Pinpoint the cell where the given text exists, returning its (x, y) midpoint coordinate. 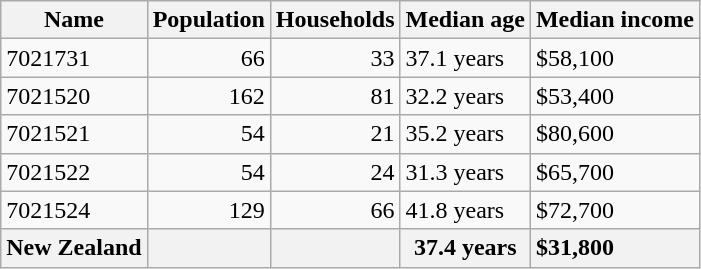
32.2 years (465, 96)
7021521 (74, 134)
41.8 years (465, 210)
Households (335, 20)
Median income (614, 20)
129 (208, 210)
24 (335, 172)
Population (208, 20)
35.2 years (465, 134)
7021520 (74, 96)
$80,600 (614, 134)
7021522 (74, 172)
37.1 years (465, 58)
Name (74, 20)
$58,100 (614, 58)
21 (335, 134)
7021524 (74, 210)
7021731 (74, 58)
162 (208, 96)
$31,800 (614, 248)
$53,400 (614, 96)
33 (335, 58)
Median age (465, 20)
81 (335, 96)
37.4 years (465, 248)
$72,700 (614, 210)
$65,700 (614, 172)
31.3 years (465, 172)
New Zealand (74, 248)
